Determine the (x, y) coordinate at the center of the cell enclosing the given text.  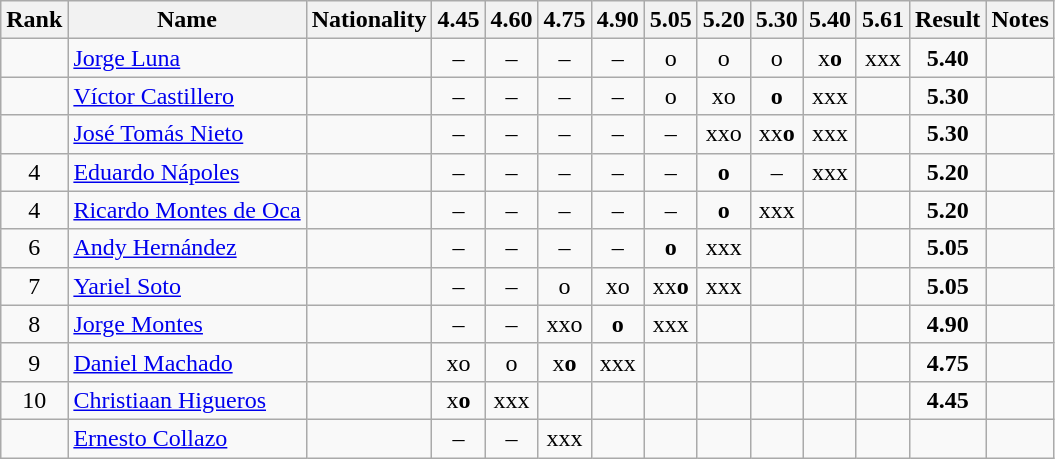
6 (34, 248)
10 (34, 400)
Yariel Soto (187, 286)
8 (34, 324)
Result (947, 20)
Jorge Montes (187, 324)
9 (34, 362)
5.61 (882, 20)
Nationality (369, 20)
Jorge Luna (187, 58)
Ricardo Montes de Oca (187, 210)
Notes (1020, 20)
José Tomás Nieto (187, 134)
Víctor Castillero (187, 96)
Daniel Machado (187, 362)
Christiaan Higueros (187, 400)
Rank (34, 20)
Eduardo Nápoles (187, 172)
Ernesto Collazo (187, 438)
Andy Hernández (187, 248)
Name (187, 20)
7 (34, 286)
4.60 (512, 20)
